Capture the cell that displays the provided text and extract its [X, Y] central coordinate. 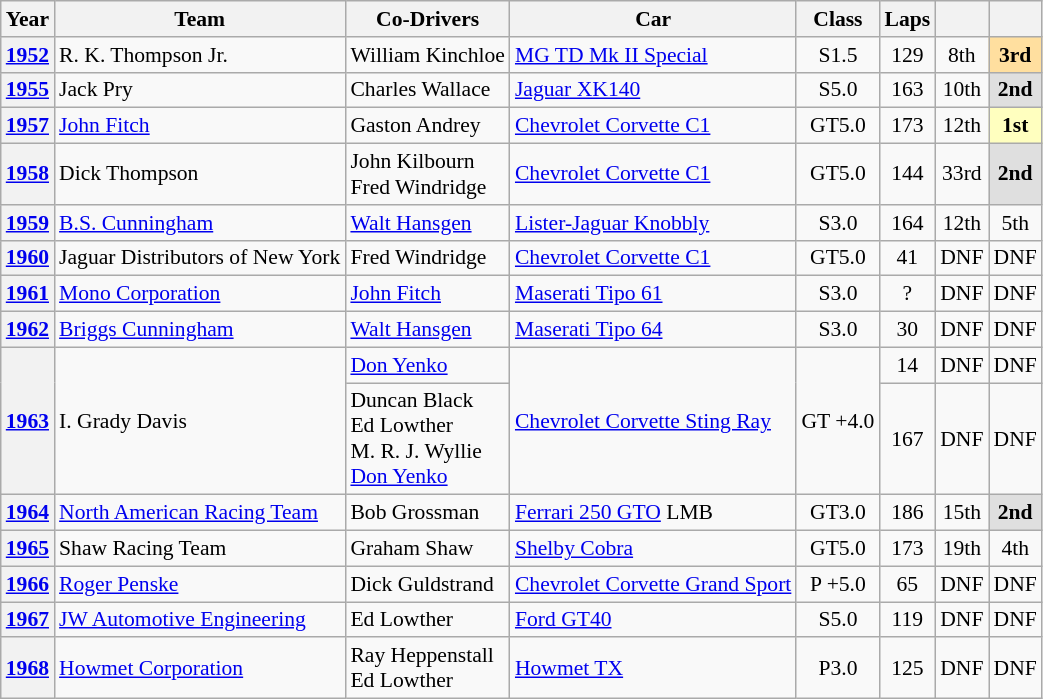
1961 [28, 294]
5th [1016, 223]
125 [907, 668]
163 [907, 90]
1968 [28, 668]
1955 [28, 90]
3rd [1016, 55]
William Kinchloe [428, 55]
I. Grady Davis [200, 421]
Laps [907, 19]
S1.5 [838, 55]
Ferrari 250 GTO LMB [653, 513]
10th [962, 90]
Shelby Cobra [653, 549]
144 [907, 174]
Class [838, 19]
North American Racing Team [200, 513]
8th [962, 55]
1959 [28, 223]
1965 [28, 549]
P +5.0 [838, 584]
167 [907, 439]
1962 [28, 330]
Charles Wallace [428, 90]
Ray Heppenstall Ed Lowther [428, 668]
P3.0 [838, 668]
Fred Windridge [428, 258]
14 [907, 365]
1967 [28, 620]
MG TD Mk II Special [653, 55]
Jaguar Distributors of New York [200, 258]
Mono Corporation [200, 294]
Ford GT40 [653, 620]
1966 [28, 584]
Graham Shaw [428, 549]
Roger Penske [200, 584]
Howmet TX [653, 668]
119 [907, 620]
JW Automotive Engineering [200, 620]
1952 [28, 55]
Shaw Racing Team [200, 549]
Maserati Tipo 64 [653, 330]
Year [28, 19]
Jaguar XK140 [653, 90]
15th [962, 513]
164 [907, 223]
John Kilbourn Fred Windridge [428, 174]
33rd [962, 174]
Chevrolet Corvette Grand Sport [653, 584]
41 [907, 258]
Ed Lowther [428, 620]
1960 [28, 258]
Chevrolet Corvette Sting Ray [653, 421]
Howmet Corporation [200, 668]
1964 [28, 513]
186 [907, 513]
1957 [28, 126]
Maserati Tipo 61 [653, 294]
GT3.0 [838, 513]
Duncan Black Ed Lowther M. R. J. Wyllie Don Yenko [428, 439]
1st [1016, 126]
Dick Thompson [200, 174]
1963 [28, 421]
Briggs Cunningham [200, 330]
Team [200, 19]
4th [1016, 549]
65 [907, 584]
19th [962, 549]
Jack Pry [200, 90]
Don Yenko [428, 365]
GT +4.0 [838, 421]
Car [653, 19]
1958 [28, 174]
129 [907, 55]
Co-Drivers [428, 19]
Lister-Jaguar Knobbly [653, 223]
B.S. Cunningham [200, 223]
Gaston Andrey [428, 126]
R. K. Thompson Jr. [200, 55]
Dick Guldstrand [428, 584]
Bob Grossman [428, 513]
30 [907, 330]
? [907, 294]
